Return (X, Y) of the center of cell containing provided text 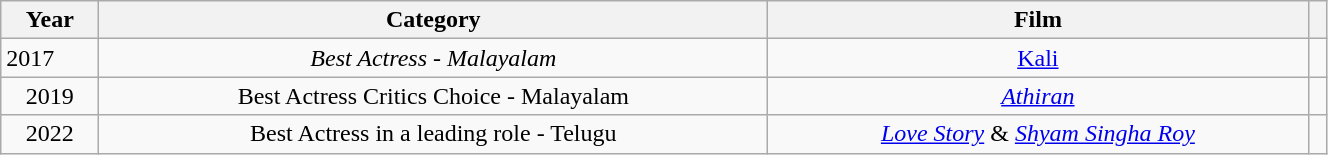
Love Story & Shyam Singha Roy (1038, 134)
Year (50, 20)
2017 (50, 58)
Best Actress Critics Choice - Malayalam (434, 96)
2019 (50, 96)
Athiran (1038, 96)
2022 (50, 134)
Film (1038, 20)
Best Actress - Malayalam (434, 58)
Kali (1038, 58)
Category (434, 20)
Best Actress in a leading role - Telugu (434, 134)
